Identify which cell holds the provided text, then report its [X, Y] central coordinate. 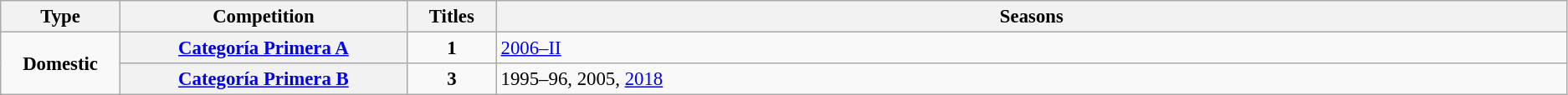
Domestic [60, 63]
1 [452, 48]
Competition [263, 17]
Type [60, 17]
Titles [452, 17]
Categoría Primera A [263, 48]
Categoría Primera B [263, 79]
2006–II [1031, 48]
1995–96, 2005, 2018 [1031, 79]
Seasons [1031, 17]
3 [452, 79]
